Locate the cell with the specified text and output its (X, Y) center coordinate. 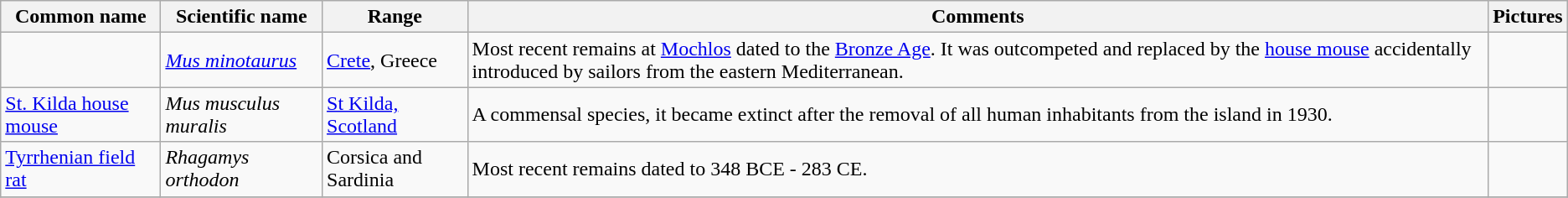
St Kilda, Scotland (395, 114)
Scientific name (241, 17)
Common name (80, 17)
Corsica and Sardinia (395, 169)
Range (395, 17)
A commensal species, it became extinct after the removal of all human inhabitants from the island in 1930. (978, 114)
Rhagamys orthodon (241, 169)
Pictures (1528, 17)
Comments (978, 17)
Crete, Greece (395, 60)
Mus minotaurus (241, 60)
St. Kilda house mouse (80, 114)
Mus musculus muralis (241, 114)
Most recent remains dated to 348 BCE - 283 CE. (978, 169)
Tyrrhenian field rat (80, 169)
